Capture the cell that displays the provided text and extract its (x, y) central coordinate. 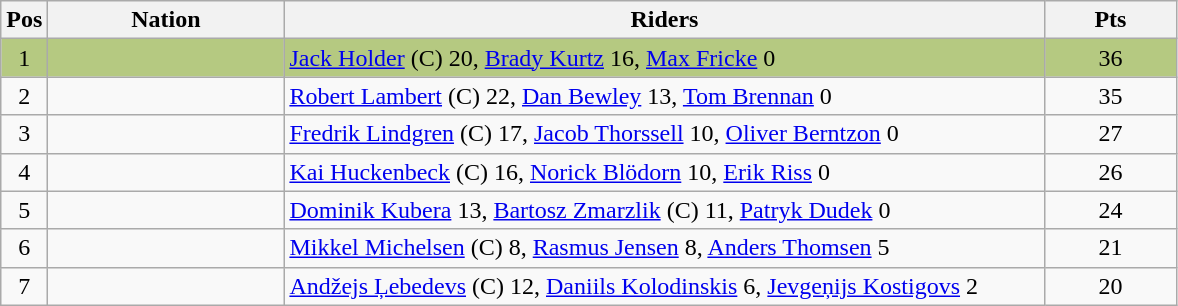
7 (24, 286)
Dominik Kubera 13, Bartosz Zmarzlik (C) 11, Patryk Dudek 0 (664, 210)
Riders (664, 20)
4 (24, 172)
6 (24, 248)
5 (24, 210)
Pts (1110, 20)
Pos (24, 20)
3 (24, 134)
2 (24, 96)
27 (1110, 134)
Fredrik Lindgren (C) 17, Jacob Thorssell 10, Oliver Berntzon 0 (664, 134)
Robert Lambert (C) 22, Dan Bewley 13, Tom Brennan 0 (664, 96)
20 (1110, 286)
36 (1110, 58)
24 (1110, 210)
26 (1110, 172)
1 (24, 58)
Kai Huckenbeck (C) 16, Norick Blödorn 10, Erik Riss 0 (664, 172)
35 (1110, 96)
Mikkel Michelsen (C) 8, Rasmus Jensen 8, Anders Thomsen 5 (664, 248)
Jack Holder (C) 20, Brady Kurtz 16, Max Fricke 0 (664, 58)
Andžejs Ļebedevs (C) 12, Daniils Kolodinskis 6, Jevgeņijs Kostigovs 2 (664, 286)
21 (1110, 248)
Nation (166, 20)
